Pinpoint the cell where the given text exists, returning its (x, y) midpoint coordinate. 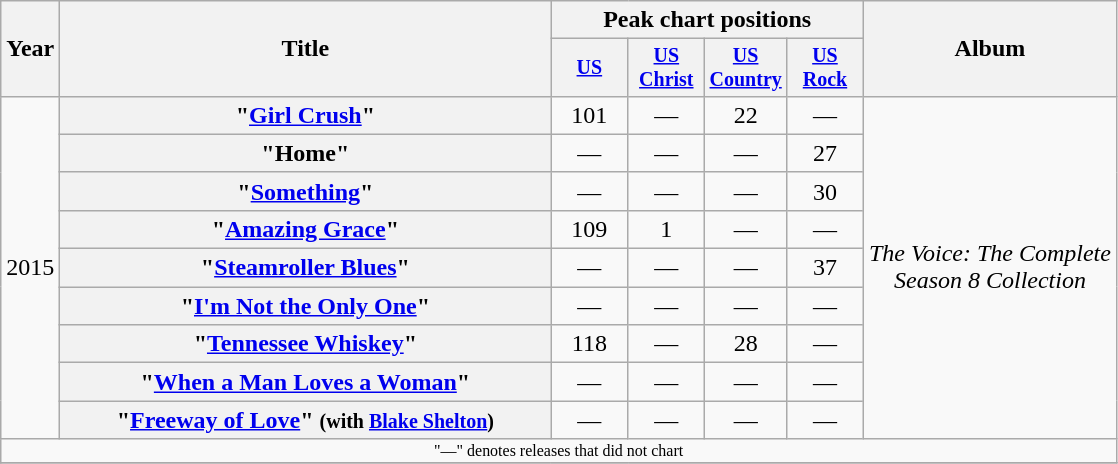
"I'm Not the Only One" (306, 306)
"Tennessee Whiskey" (306, 344)
"Freeway of Love" (with Blake Shelton) (306, 420)
US Christ (666, 68)
The Voice: The CompleteSeason 8 Collection (990, 268)
"Girl Crush" (306, 115)
Album (990, 49)
"Home" (306, 153)
"Amazing Grace" (306, 229)
"Something" (306, 191)
30 (824, 191)
Peak chart positions (708, 20)
"When a Man Loves a Woman" (306, 382)
118 (590, 344)
USRock (824, 68)
1 (666, 229)
Year (30, 49)
22 (746, 115)
US (590, 68)
109 (590, 229)
37 (824, 268)
28 (746, 344)
Title (306, 49)
"Steamroller Blues" (306, 268)
101 (590, 115)
US Country (746, 68)
27 (824, 153)
"—" denotes releases that did not chart (559, 451)
2015 (30, 268)
